Return the [X, Y] coordinate for the center point of the cell that contains the specified text.  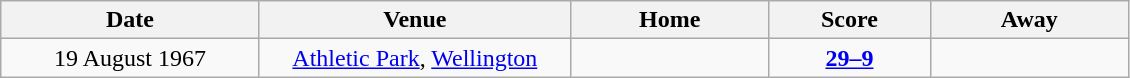
Athletic Park, Wellington [414, 58]
Away [1030, 20]
19 August 1967 [130, 58]
29–9 [850, 58]
Home [670, 20]
Score [850, 20]
Venue [414, 20]
Date [130, 20]
